Capture the cell that displays the provided text and extract its [x, y] central coordinate. 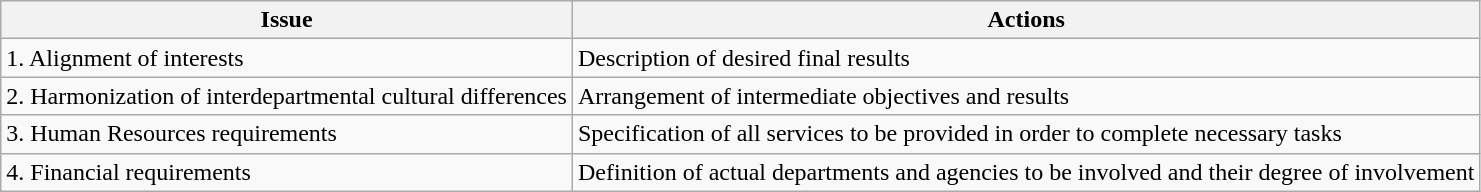
Issue [287, 20]
Actions [1026, 20]
Description of desired final results [1026, 58]
3. Human Resources requirements [287, 134]
Specification of all services to be provided in order to complete necessary tasks [1026, 134]
Definition of actual departments and agencies to be involved and their degree of involvement [1026, 172]
Arrangement of intermediate objectives and results [1026, 96]
2. Harmonization of interdepartmental cultural differences [287, 96]
4. Financial requirements [287, 172]
1. Alignment of interests [287, 58]
